Capture the cell that displays the provided text and extract its [X, Y] central coordinate. 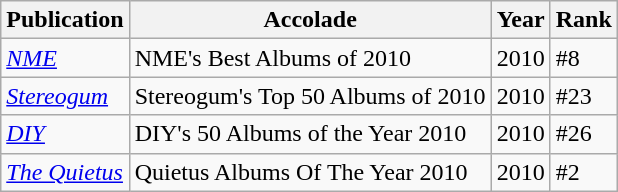
#2 [584, 172]
#26 [584, 134]
Rank [584, 20]
DIY's 50 Albums of the Year 2010 [310, 134]
NME [65, 58]
DIY [65, 134]
The Quietus [65, 172]
Publication [65, 20]
Stereogum's Top 50 Albums of 2010 [310, 96]
NME's Best Albums of 2010 [310, 58]
#23 [584, 96]
#8 [584, 58]
Stereogum [65, 96]
Accolade [310, 20]
Quietus Albums Of The Year 2010 [310, 172]
Year [520, 20]
